Pinpoint the cell where the given text exists, returning its [x, y] midpoint coordinate. 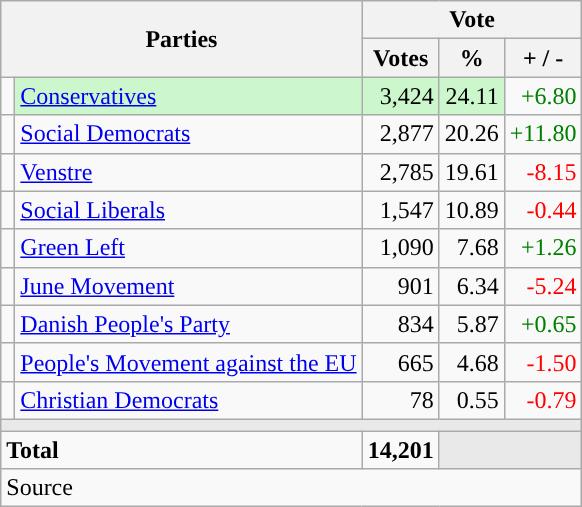
+1.26 [543, 248]
24.11 [472, 96]
2,785 [400, 172]
Conservatives [188, 96]
People's Movement against the EU [188, 362]
+11.80 [543, 134]
1,547 [400, 210]
Social Liberals [188, 210]
+6.80 [543, 96]
Votes [400, 58]
Total [182, 449]
4.68 [472, 362]
1,090 [400, 248]
Source [292, 488]
-5.24 [543, 286]
Christian Democrats [188, 400]
June Movement [188, 286]
Vote [472, 20]
901 [400, 286]
665 [400, 362]
+0.65 [543, 324]
19.61 [472, 172]
Venstre [188, 172]
-8.15 [543, 172]
Danish People's Party [188, 324]
% [472, 58]
0.55 [472, 400]
3,424 [400, 96]
2,877 [400, 134]
Parties [182, 39]
20.26 [472, 134]
Green Left [188, 248]
6.34 [472, 286]
+ / - [543, 58]
14,201 [400, 449]
-0.44 [543, 210]
-1.50 [543, 362]
834 [400, 324]
-0.79 [543, 400]
7.68 [472, 248]
5.87 [472, 324]
10.89 [472, 210]
Social Democrats [188, 134]
78 [400, 400]
